Scan for the cell matching the given text and deliver its [X, Y] coordinate at center. 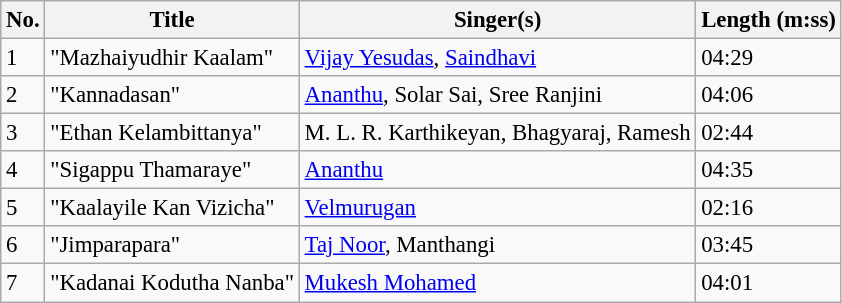
4 [23, 170]
3 [23, 133]
"Jimparapara" [172, 245]
"Kaalayile Kan Vizicha" [172, 208]
"Kadanai Kodutha Nanba" [172, 283]
No. [23, 20]
1 [23, 58]
"Sigappu Thamaraye" [172, 170]
Length (m:ss) [768, 20]
Taj Noor, Manthangi [498, 245]
Title [172, 20]
04:35 [768, 170]
6 [23, 245]
"Mazhaiyudhir Kaalam" [172, 58]
Ananthu [498, 170]
02:16 [768, 208]
Vijay Yesudas, Saindhavi [498, 58]
5 [23, 208]
Singer(s) [498, 20]
Velmurugan [498, 208]
7 [23, 283]
"Ethan Kelambittanya" [172, 133]
M. L. R. Karthikeyan, Bhagyaraj, Ramesh [498, 133]
03:45 [768, 245]
04:01 [768, 283]
02:44 [768, 133]
Mukesh Mohamed [498, 283]
"Kannadasan" [172, 95]
2 [23, 95]
04:06 [768, 95]
04:29 [768, 58]
Ananthu, Solar Sai, Sree Ranjini [498, 95]
